Detect which cell encompasses the target text, then output its [x, y] center coordinate. 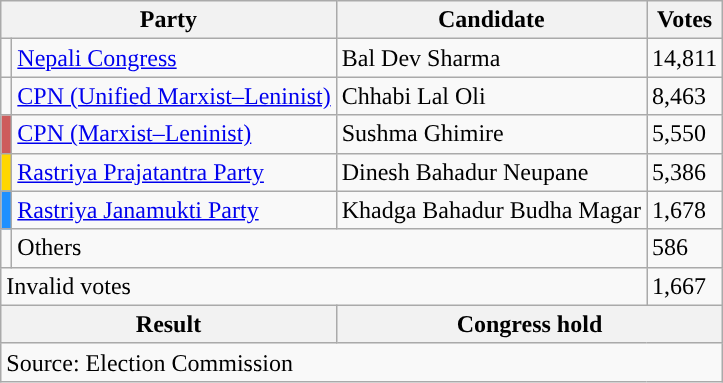
Source: Election Commission [362, 362]
Bal Dev Sharma [491, 58]
5,550 [684, 134]
Rastriya Janamukti Party [174, 210]
Dinesh Bahadur Neupane [491, 172]
Candidate [491, 20]
1,678 [684, 210]
CPN (Marxist–Leninist) [174, 134]
Rastriya Prajatantra Party [174, 172]
Votes [684, 20]
5,386 [684, 172]
Nepali Congress [174, 58]
Chhabi Lal Oli [491, 96]
Party [168, 20]
Result [168, 324]
14,811 [684, 58]
Congress hold [529, 324]
586 [684, 248]
CPN (Unified Marxist–Leninist) [174, 96]
8,463 [684, 96]
Others [330, 248]
Sushma Ghimire [491, 134]
1,667 [684, 286]
Khadga Bahadur Budha Magar [491, 210]
Invalid votes [324, 286]
